Extract the [X, Y] coordinate from the center of the cell holding the provided text.  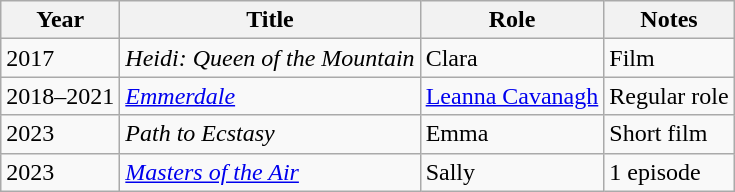
Emmerdale [270, 96]
1 episode [669, 172]
2017 [60, 58]
Role [512, 20]
Notes [669, 20]
Sally [512, 172]
Heidi: Queen of the Mountain [270, 58]
Clara [512, 58]
Title [270, 20]
Short film [669, 134]
Leanna Cavanagh [512, 96]
Path to Ecstasy [270, 134]
Film [669, 58]
Masters of the Air [270, 172]
Emma [512, 134]
2018–2021 [60, 96]
Regular role [669, 96]
Year [60, 20]
